Output the (x, y) coordinate of the center of the cell containing the given text.  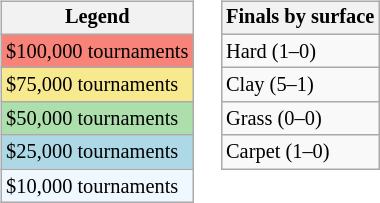
Finals by surface (300, 18)
Carpet (1–0) (300, 152)
$75,000 tournaments (97, 85)
Grass (0–0) (300, 119)
$10,000 tournaments (97, 186)
$50,000 tournaments (97, 119)
$25,000 tournaments (97, 152)
Clay (5–1) (300, 85)
$100,000 tournaments (97, 51)
Hard (1–0) (300, 51)
Legend (97, 18)
